Pinpoint the cell where the given text exists, returning its (X, Y) midpoint coordinate. 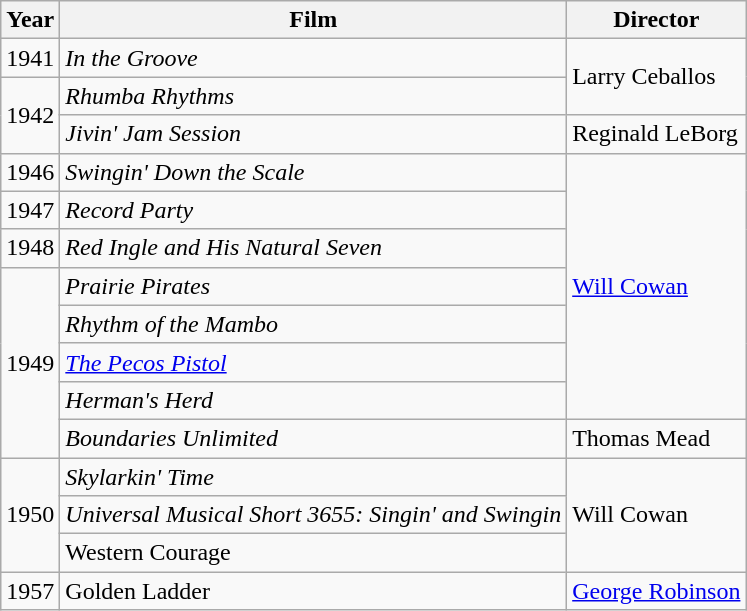
Skylarkin' Time (314, 477)
1941 (30, 58)
Golden Ladder (314, 591)
George Robinson (656, 591)
1957 (30, 591)
Red Ingle and His Natural Seven (314, 248)
1950 (30, 515)
Swingin' Down the Scale (314, 172)
1949 (30, 362)
1942 (30, 115)
Year (30, 20)
Herman's Herd (314, 400)
The Pecos Pistol (314, 362)
Film (314, 20)
Universal Musical Short 3655: Singin' and Swingin (314, 515)
Rhythm of the Mambo (314, 324)
Boundaries Unlimited (314, 438)
In the Groove (314, 58)
Jivin' Jam Session (314, 134)
1948 (30, 248)
1947 (30, 210)
Reginald LeBorg (656, 134)
Director (656, 20)
Western Courage (314, 553)
Larry Ceballos (656, 77)
Rhumba Rhythms (314, 96)
Prairie Pirates (314, 286)
Record Party (314, 210)
1946 (30, 172)
Thomas Mead (656, 438)
